Capture the cell that displays the provided text and extract its [X, Y] central coordinate. 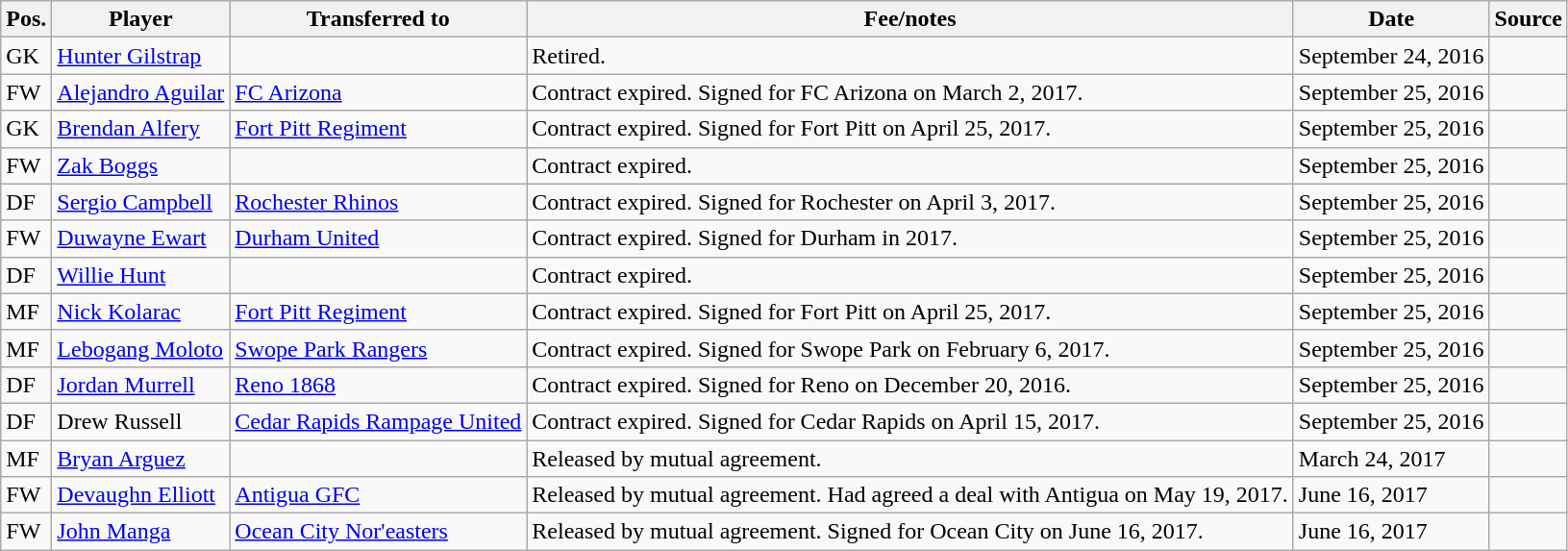
Hunter Gilstrap [140, 56]
Brendan Alfery [140, 129]
Released by mutual agreement. Had agreed a deal with Antigua on May 19, 2017. [910, 495]
Rochester Rhinos [379, 202]
Released by mutual agreement. Signed for Ocean City on June 16, 2017. [910, 532]
John Manga [140, 532]
Contract expired. Signed for Swope Park on February 6, 2017. [910, 348]
Reno 1868 [379, 385]
March 24, 2017 [1391, 459]
Alejandro Aguilar [140, 92]
Date [1391, 19]
September 24, 2016 [1391, 56]
Jordan Murrell [140, 385]
Drew Russell [140, 421]
Fee/notes [910, 19]
Retired. [910, 56]
Nick Kolarac [140, 312]
Transferred to [379, 19]
Devaughn Elliott [140, 495]
Cedar Rapids Rampage United [379, 421]
Ocean City Nor'easters [379, 532]
Contract expired. Signed for Rochester on April 3, 2017. [910, 202]
Antigua GFC [379, 495]
Contract expired. Signed for Cedar Rapids on April 15, 2017. [910, 421]
Contract expired. Signed for FC Arizona on March 2, 2017. [910, 92]
Released by mutual agreement. [910, 459]
Durham United [379, 238]
Source [1529, 19]
Sergio Campbell [140, 202]
Contract expired. Signed for Reno on December 20, 2016. [910, 385]
Player [140, 19]
Bryan Arguez [140, 459]
FC Arizona [379, 92]
Zak Boggs [140, 165]
Lebogang Moloto [140, 348]
Swope Park Rangers [379, 348]
Duwayne Ewart [140, 238]
Pos. [27, 19]
Willie Hunt [140, 275]
Contract expired. Signed for Durham in 2017. [910, 238]
